Identify which cell holds the provided text, then report its [x, y] central coordinate. 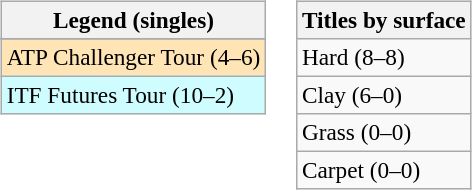
Carpet (0–0) [384, 171]
Hard (8–8) [384, 57]
Clay (6–0) [384, 95]
Grass (0–0) [384, 133]
Titles by surface [384, 20]
ITF Futures Tour (10–2) [133, 95]
ATP Challenger Tour (4–6) [133, 57]
Legend (singles) [133, 20]
